Provide the (x, y) coordinate of the cell's center where the given text is located.  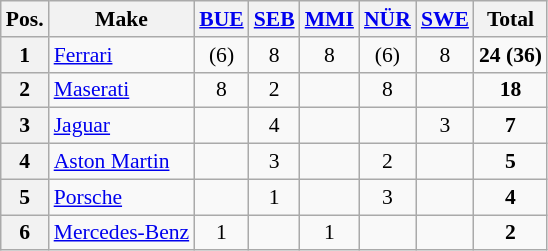
7 (510, 126)
SEB (274, 19)
Total (510, 19)
Aston Martin (122, 162)
24 (36) (510, 55)
6 (25, 233)
Make (122, 19)
Maserati (122, 90)
Mercedes-Benz (122, 233)
NÜR (388, 19)
Ferrari (122, 55)
SWE (445, 19)
Porsche (122, 197)
Jaguar (122, 126)
BUE (222, 19)
Pos. (25, 19)
MMI (330, 19)
18 (510, 90)
